Extract the [X, Y] coordinate from the center of the cell holding the provided text.  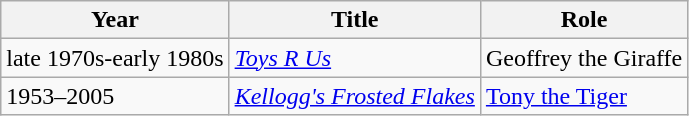
Role [584, 20]
Title [354, 20]
late 1970s-early 1980s [115, 58]
Toys R Us [354, 58]
Tony the Tiger [584, 96]
Year [115, 20]
1953–2005 [115, 96]
Geoffrey the Giraffe [584, 58]
Kellogg's Frosted Flakes [354, 96]
